Detect which cell encompasses the target text, then output its [x, y] center coordinate. 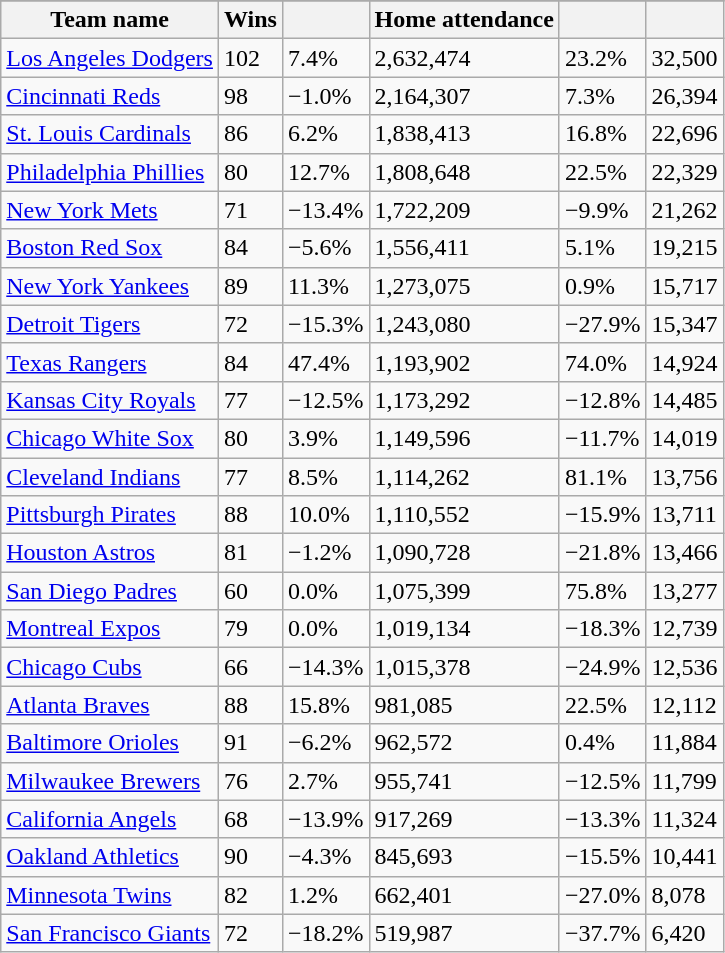
15.8% [326, 705]
8.5% [326, 477]
Chicago Cubs [110, 667]
−13.4% [326, 210]
102 [250, 58]
26,394 [684, 96]
1,808,648 [464, 172]
6,420 [684, 933]
−15.9% [602, 515]
3.9% [326, 438]
Baltimore Orioles [110, 743]
11.3% [326, 286]
Oakland Athletics [110, 857]
5.1% [602, 248]
14,924 [684, 362]
Wins [250, 20]
15,347 [684, 324]
89 [250, 286]
23.2% [602, 58]
−13.3% [602, 819]
−6.2% [326, 743]
−11.7% [602, 438]
Home attendance [464, 20]
−5.6% [326, 248]
662,401 [464, 895]
11,884 [684, 743]
Montreal Expos [110, 629]
7.4% [326, 58]
13,277 [684, 591]
Chicago White Sox [110, 438]
−14.3% [326, 667]
−18.2% [326, 933]
76 [250, 781]
981,085 [464, 705]
6.2% [326, 134]
75.8% [602, 591]
−12.8% [602, 400]
15,717 [684, 286]
1,243,080 [464, 324]
14,485 [684, 400]
79 [250, 629]
22,696 [684, 134]
10.0% [326, 515]
−15.3% [326, 324]
−27.0% [602, 895]
−18.3% [602, 629]
1,273,075 [464, 286]
St. Louis Cardinals [110, 134]
−4.3% [326, 857]
0.9% [602, 286]
1,110,552 [464, 515]
Minnesota Twins [110, 895]
8,078 [684, 895]
962,572 [464, 743]
Houston Astros [110, 553]
13,711 [684, 515]
1.2% [326, 895]
12,739 [684, 629]
Texas Rangers [110, 362]
1,015,378 [464, 667]
2.7% [326, 781]
−13.9% [326, 819]
1,556,411 [464, 248]
90 [250, 857]
74.0% [602, 362]
12,112 [684, 705]
14,019 [684, 438]
2,632,474 [464, 58]
0.4% [602, 743]
2,164,307 [464, 96]
Cincinnati Reds [110, 96]
7.3% [602, 96]
1,722,209 [464, 210]
19,215 [684, 248]
1,173,292 [464, 400]
−24.9% [602, 667]
47.4% [326, 362]
−9.9% [602, 210]
845,693 [464, 857]
98 [250, 96]
−15.5% [602, 857]
11,799 [684, 781]
California Angels [110, 819]
71 [250, 210]
Detroit Tigers [110, 324]
1,838,413 [464, 134]
16.8% [602, 134]
91 [250, 743]
21,262 [684, 210]
1,090,728 [464, 553]
San Diego Padres [110, 591]
955,741 [464, 781]
10,441 [684, 857]
12,536 [684, 667]
Atlanta Braves [110, 705]
1,075,399 [464, 591]
917,269 [464, 819]
1,114,262 [464, 477]
81 [250, 553]
−27.9% [602, 324]
13,466 [684, 553]
−1.0% [326, 96]
13,756 [684, 477]
68 [250, 819]
Cleveland Indians [110, 477]
1,193,902 [464, 362]
−37.7% [602, 933]
60 [250, 591]
86 [250, 134]
New York Mets [110, 210]
Kansas City Royals [110, 400]
San Francisco Giants [110, 933]
82 [250, 895]
−21.8% [602, 553]
Los Angeles Dodgers [110, 58]
81.1% [602, 477]
1,149,596 [464, 438]
Team name [110, 20]
519,987 [464, 933]
Pittsburgh Pirates [110, 515]
Philadelphia Phillies [110, 172]
New York Yankees [110, 286]
−1.2% [326, 553]
22,329 [684, 172]
12.7% [326, 172]
1,019,134 [464, 629]
11,324 [684, 819]
Boston Red Sox [110, 248]
Milwaukee Brewers [110, 781]
66 [250, 667]
32,500 [684, 58]
